Detect which cell encompasses the target text, then output its (X, Y) center coordinate. 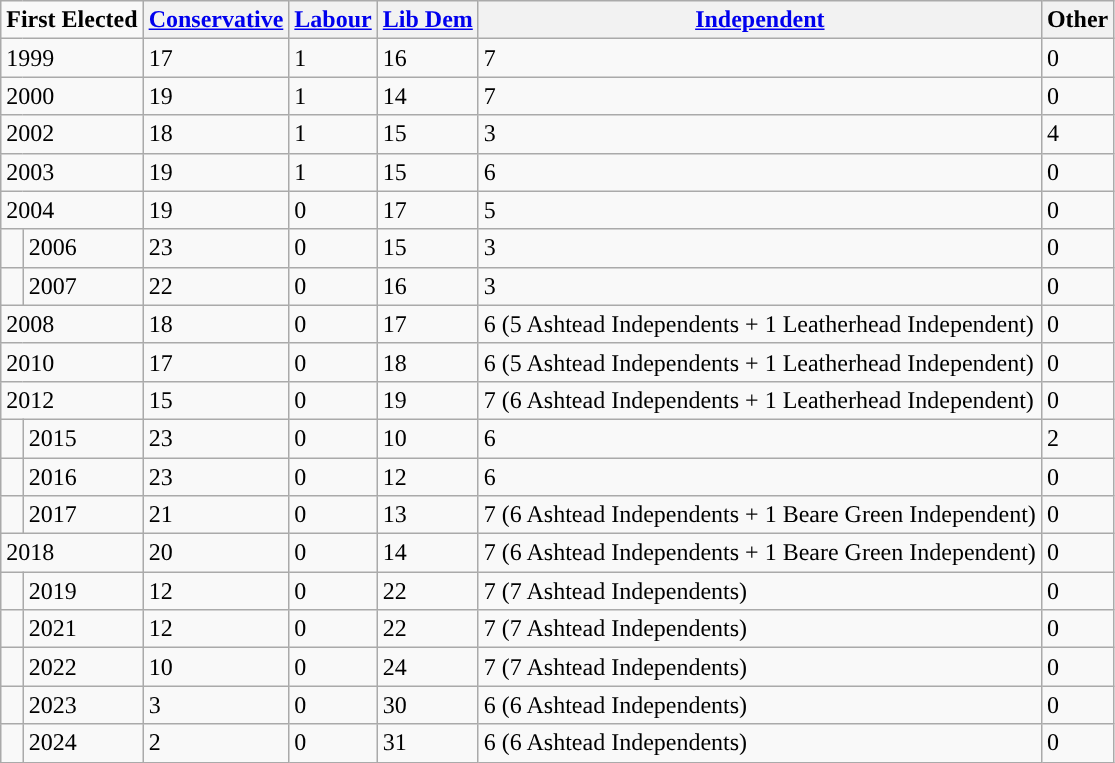
2010 (72, 362)
2016 (83, 477)
2021 (83, 629)
24 (428, 667)
30 (428, 705)
2024 (83, 743)
31 (428, 743)
13 (428, 515)
20 (216, 553)
2000 (72, 96)
2017 (83, 515)
7 (6 Ashtead Independents + 1 Leatherhead Independent) (760, 400)
2019 (83, 591)
2006 (83, 248)
21 (216, 515)
4 (1077, 134)
2007 (83, 286)
2003 (72, 172)
2015 (83, 438)
2022 (83, 667)
2002 (72, 134)
2004 (72, 210)
Conservative (216, 20)
2012 (72, 400)
First Elected (72, 20)
Independent (760, 20)
Other (1077, 20)
1999 (72, 58)
2023 (83, 705)
2008 (72, 324)
Lib Dem (428, 20)
2018 (72, 553)
5 (760, 210)
Labour (333, 20)
